Extract the (X, Y) coordinate from the center of the cell holding the provided text.  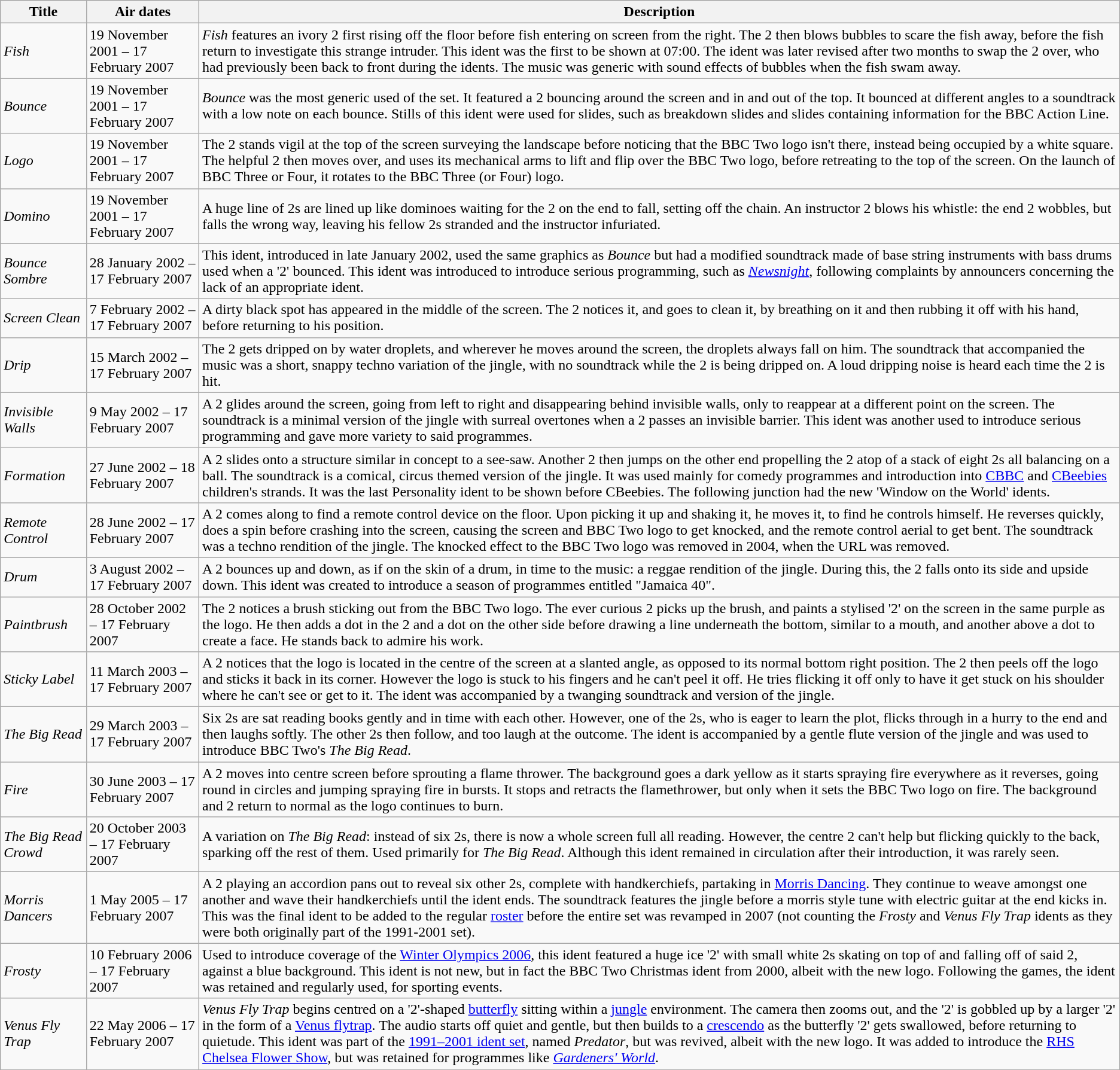
7 February 2002 – 17 February 2007 (142, 318)
Venus Fly Trap (43, 1034)
Fire (43, 789)
28 January 2002 – 17 February 2007 (142, 271)
The Big Read Crowd (43, 845)
Title (43, 12)
Fish (43, 51)
Remote Control (43, 530)
15 March 2002 – 17 February 2007 (142, 365)
Paintbrush (43, 624)
27 June 2002 – 18 February 2007 (142, 475)
30 June 2003 – 17 February 2007 (142, 789)
Formation (43, 475)
20 October 2003 – 17 February 2007 (142, 845)
Description (659, 12)
10 February 2006 – 17 February 2007 (142, 971)
Frosty (43, 971)
Logo (43, 161)
Screen Clean (43, 318)
The Big Read (43, 734)
Drip (43, 365)
Air dates (142, 12)
28 October 2002 – 17 February 2007 (142, 624)
22 May 2006 – 17 February 2007 (142, 1034)
Domino (43, 216)
9 May 2002 – 17 February 2007 (142, 420)
Bounce Sombre (43, 271)
3 August 2002 – 17 February 2007 (142, 577)
29 March 2003 – 17 February 2007 (142, 734)
Sticky Label (43, 679)
Invisible Walls (43, 420)
1 May 2005 – 17 February 2007 (142, 908)
28 June 2002 – 17 February 2007 (142, 530)
Morris Dancers (43, 908)
Bounce (43, 106)
Drum (43, 577)
11 March 2003 – 17 February 2007 (142, 679)
